Scan for the cell matching the given text and deliver its [x, y] coordinate at center. 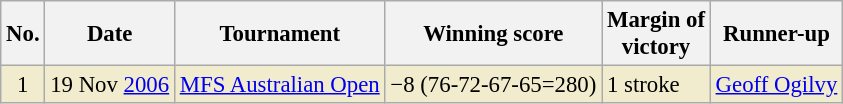
Runner-up [776, 34]
Tournament [280, 34]
19 Nov 2006 [110, 85]
−8 (76-72-67-65=280) [494, 85]
MFS Australian Open [280, 85]
1 stroke [656, 85]
1 [23, 85]
No. [23, 34]
Margin ofvictory [656, 34]
Geoff Ogilvy [776, 85]
Date [110, 34]
Winning score [494, 34]
